Search for the cell housing the specified text and yield its (X, Y) center coordinate. 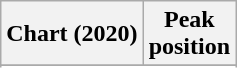
Peakposition (189, 34)
Chart (2020) (72, 34)
